Return the (x, y) coordinate for the center point of the cell that contains the specified text.  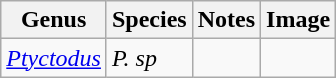
Image (298, 20)
P. sp (149, 58)
Species (149, 20)
Notes (226, 20)
Genus (54, 20)
Ptyctodus (54, 58)
